Identify which cell holds the provided text, then report its [x, y] central coordinate. 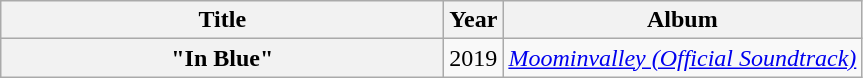
"In Blue" [222, 58]
2019 [474, 58]
Title [222, 20]
Year [474, 20]
Moominvalley (Official Soundtrack) [682, 58]
Album [682, 20]
